Capture the cell that displays the provided text and extract its (x, y) central coordinate. 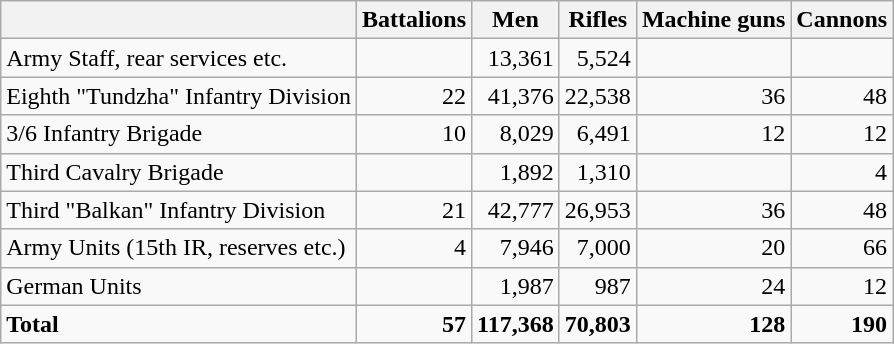
190 (842, 324)
1,987 (516, 286)
21 (414, 210)
22 (414, 96)
987 (598, 286)
Third Cavalry Brigade (179, 172)
Third "Balkan" Infantry Division (179, 210)
8,029 (516, 134)
70,803 (598, 324)
Cannons (842, 20)
Eighth "Tundzha" Infantry Division (179, 96)
24 (713, 286)
117,368 (516, 324)
7,946 (516, 248)
1,310 (598, 172)
41,376 (516, 96)
6,491 (598, 134)
57 (414, 324)
German Units (179, 286)
42,777 (516, 210)
Men (516, 20)
Rifles (598, 20)
1,892 (516, 172)
10 (414, 134)
Machine guns (713, 20)
22,538 (598, 96)
5,524 (598, 58)
3/6 Infantry Brigade (179, 134)
Battalions (414, 20)
66 (842, 248)
Army Units (15th IR, reserves etc.) (179, 248)
Total (179, 324)
20 (713, 248)
128 (713, 324)
13,361 (516, 58)
Army Staff, rear services etc. (179, 58)
26,953 (598, 210)
7,000 (598, 248)
